Detect which cell encompasses the target text, then output its [X, Y] center coordinate. 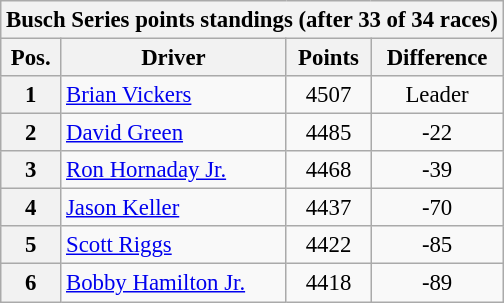
4418 [328, 283]
Bobby Hamilton Jr. [174, 283]
-89 [437, 283]
-70 [437, 208]
Difference [437, 58]
4468 [328, 170]
4485 [328, 133]
Jason Keller [174, 208]
Busch Series points standings (after 33 of 34 races) [252, 20]
Leader [437, 95]
-39 [437, 170]
Scott Riggs [174, 245]
4422 [328, 245]
3 [31, 170]
6 [31, 283]
5 [31, 245]
4437 [328, 208]
David Green [174, 133]
Driver [174, 58]
4507 [328, 95]
-85 [437, 245]
Pos. [31, 58]
1 [31, 95]
Points [328, 58]
2 [31, 133]
4 [31, 208]
Brian Vickers [174, 95]
Ron Hornaday Jr. [174, 170]
-22 [437, 133]
